Return the [X, Y] coordinate for the center point of the cell that contains the specified text.  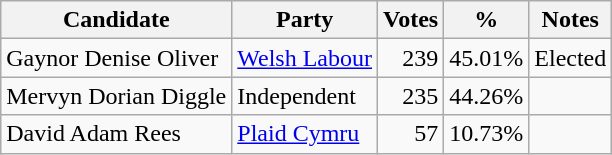
Elected [570, 58]
% [486, 20]
Votes [411, 20]
Notes [570, 20]
David Adam Rees [116, 134]
Candidate [116, 20]
Gaynor Denise Oliver [116, 58]
44.26% [486, 96]
239 [411, 58]
Party [305, 20]
57 [411, 134]
Plaid Cymru [305, 134]
235 [411, 96]
10.73% [486, 134]
Welsh Labour [305, 58]
Independent [305, 96]
45.01% [486, 58]
Mervyn Dorian Diggle [116, 96]
